Extract the (X, Y) coordinate from the center of the cell holding the provided text.  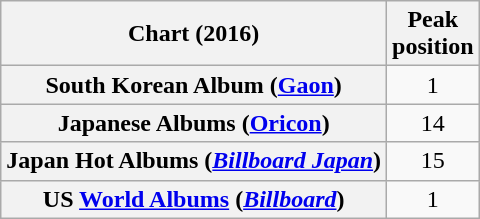
Japan Hot Albums (Billboard Japan) (194, 161)
15 (433, 161)
Chart (2016) (194, 34)
14 (433, 123)
South Korean Album (Gaon) (194, 85)
US World Albums (Billboard) (194, 199)
Japanese Albums (Oricon) (194, 123)
Peakposition (433, 34)
